For the text-containing cell, return its midpoint in (x, y) coordinate format. 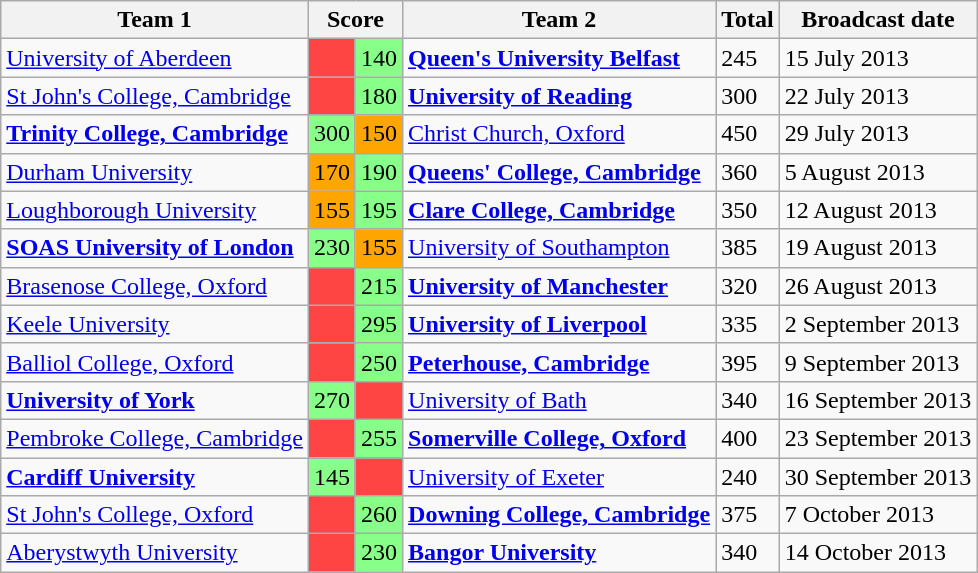
16 September 2013 (878, 400)
170 (332, 172)
250 (378, 362)
295 (378, 324)
23 September 2013 (878, 438)
180 (378, 96)
215 (378, 286)
395 (748, 362)
15 July 2013 (878, 58)
Queens' College, Cambridge (560, 172)
Christ Church, Oxford (560, 134)
335 (748, 324)
University of Exeter (560, 477)
9 September 2013 (878, 362)
Cardiff University (155, 477)
14 October 2013 (878, 553)
Keele University (155, 324)
375 (748, 515)
Team 2 (560, 20)
Brasenose College, Oxford (155, 286)
University of Southampton (560, 248)
260 (378, 515)
29 July 2013 (878, 134)
450 (748, 134)
255 (378, 438)
St John's College, Cambridge (155, 96)
University of Reading (560, 96)
Bangor University (560, 553)
350 (748, 210)
190 (378, 172)
7 October 2013 (878, 515)
400 (748, 438)
245 (748, 58)
University of Aberdeen (155, 58)
140 (378, 58)
University of Liverpool (560, 324)
Downing College, Cambridge (560, 515)
Durham University (155, 172)
SOAS University of London (155, 248)
Trinity College, Cambridge (155, 134)
385 (748, 248)
30 September 2013 (878, 477)
2 September 2013 (878, 324)
Team 1 (155, 20)
Balliol College, Oxford (155, 362)
240 (748, 477)
Peterhouse, Cambridge (560, 362)
5 August 2013 (878, 172)
360 (748, 172)
320 (748, 286)
145 (332, 477)
Somerville College, Oxford (560, 438)
Total (748, 20)
Loughborough University (155, 210)
St John's College, Oxford (155, 515)
150 (378, 134)
12 August 2013 (878, 210)
19 August 2013 (878, 248)
University of York (155, 400)
Clare College, Cambridge (560, 210)
22 July 2013 (878, 96)
Aberystwyth University (155, 553)
26 August 2013 (878, 286)
Score (355, 20)
Queen's University Belfast (560, 58)
Broadcast date (878, 20)
270 (332, 400)
University of Bath (560, 400)
195 (378, 210)
University of Manchester (560, 286)
Pembroke College, Cambridge (155, 438)
